Identify which cell holds the provided text, then report its [x, y] central coordinate. 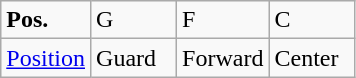
Forward [223, 58]
Center [312, 58]
C [312, 20]
F [223, 20]
Pos. [46, 20]
Position [46, 58]
Guard [134, 58]
G [134, 20]
